Determine the (x, y) coordinate at the center of the cell enclosing the given text.  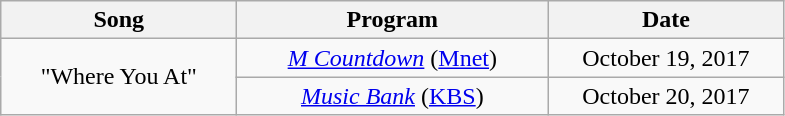
Program (392, 20)
October 20, 2017 (666, 96)
"Where You At" (119, 77)
M Countdown (Mnet) (392, 58)
Music Bank (KBS) (392, 96)
Date (666, 20)
Song (119, 20)
October 19, 2017 (666, 58)
